Determine the (x, y) coordinate at the center of the cell enclosing the given text.  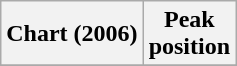
Peakposition (189, 34)
Chart (2006) (72, 34)
